Determine the (X, Y) coordinate at the center of the cell enclosing the given text.  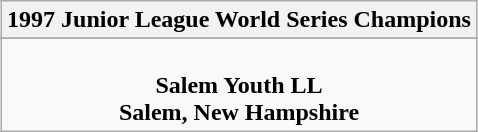
Salem Youth LLSalem, New Hampshire (240, 85)
1997 Junior League World Series Champions (240, 20)
